Output the (X, Y) coordinate of the center of the cell containing the given text.  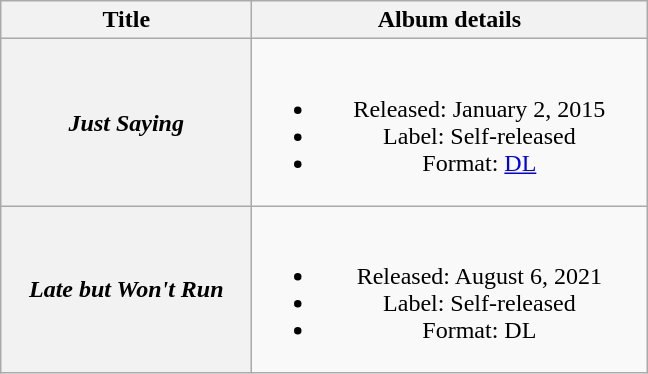
Album details (450, 20)
Just Saying (126, 122)
Title (126, 20)
Late but Won't Run (126, 290)
Released: January 2, 2015Label: Self-releasedFormat: DL (450, 122)
Released: August 6, 2021Label: Self-releasedFormat: DL (450, 290)
